Search for the cell housing the specified text and yield its [X, Y] center coordinate. 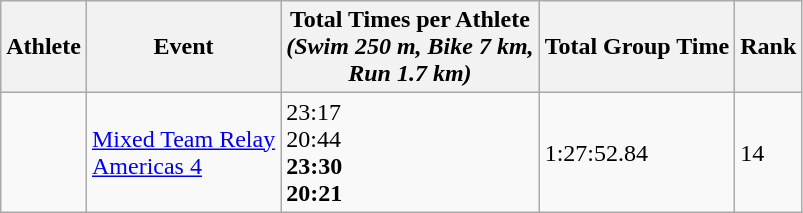
14 [768, 152]
Event [183, 47]
Mixed Team Relay Americas 4 [183, 152]
Total Group Time [637, 47]
1:27:52.84 [637, 152]
23:1720:4423:3020:21 [410, 152]
Rank [768, 47]
Athlete [44, 47]
Total Times per Athlete (Swim 250 m, Bike 7 km, Run 1.7 km) [410, 47]
